Scan for the cell matching the given text and deliver its [X, Y] coordinate at center. 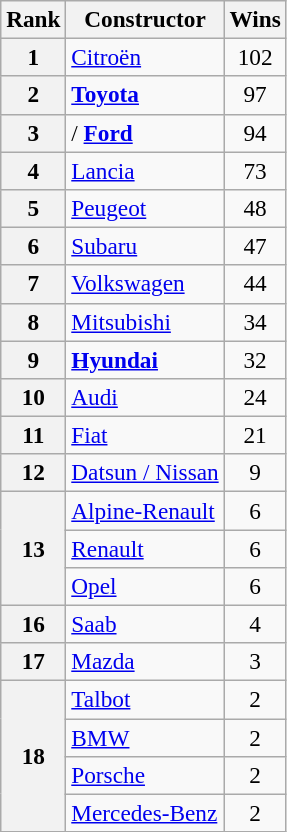
97 [255, 95]
Talbot [145, 699]
Constructor [145, 19]
21 [255, 435]
94 [255, 133]
16 [34, 624]
Toyota [145, 95]
Volkswagen [145, 284]
/ Ford [145, 133]
32 [255, 359]
5 [34, 208]
Saab [145, 624]
Audi [145, 397]
Alpine-Renault [145, 510]
Fiat [145, 435]
10 [34, 397]
Hyundai [145, 359]
11 [34, 435]
Wins [255, 19]
12 [34, 473]
Citroën [145, 57]
34 [255, 322]
Opel [145, 586]
17 [34, 662]
47 [255, 246]
102 [255, 57]
1 [34, 57]
Datsun / Nissan [145, 473]
Lancia [145, 170]
8 [34, 322]
73 [255, 170]
Subaru [145, 246]
BMW [145, 737]
Mazda [145, 662]
Renault [145, 548]
24 [255, 397]
48 [255, 208]
18 [34, 756]
Porsche [145, 775]
13 [34, 548]
44 [255, 284]
Mitsubishi [145, 322]
Peugeot [145, 208]
7 [34, 284]
Mercedes-Benz [145, 813]
Rank [34, 19]
